Output the (x, y) coordinate of the center of the cell containing the given text.  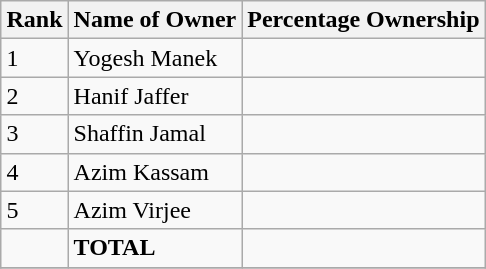
Yogesh Manek (155, 58)
2 (34, 96)
1 (34, 58)
Percentage Ownership (364, 20)
Hanif Jaffer (155, 96)
Shaffin Jamal (155, 134)
Azim Virjee (155, 210)
Name of Owner (155, 20)
3 (34, 134)
4 (34, 172)
5 (34, 210)
Rank (34, 20)
TOTAL (155, 248)
Azim Kassam (155, 172)
